Output the (X, Y) coordinate of the center of the cell containing the given text.  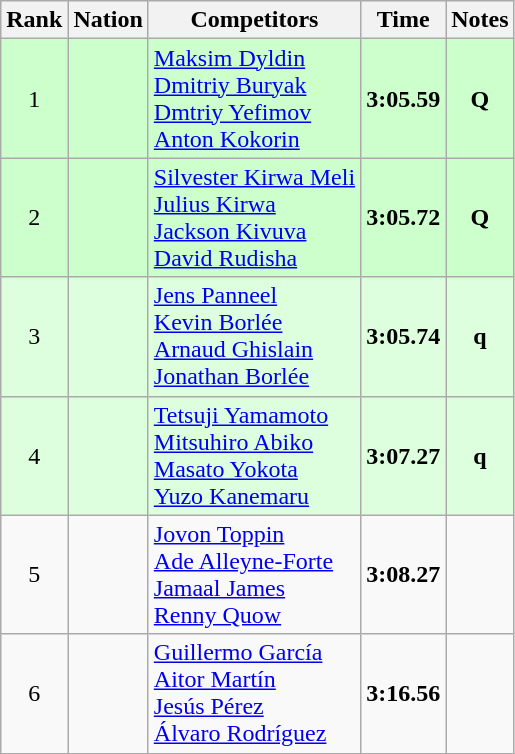
3 (34, 336)
Guillermo GarcíaAitor MartínJesús PérezÁlvaro Rodríguez (254, 694)
Maksim DyldinDmitriy BuryakDmtriy YefimovAnton Kokorin (254, 98)
3:05.74 (404, 336)
3:08.27 (404, 574)
6 (34, 694)
4 (34, 456)
Nation (108, 20)
3:16.56 (404, 694)
Jovon ToppinAde Alleyne-ForteJamaal JamesRenny Quow (254, 574)
5 (34, 574)
Tetsuji YamamotoMitsuhiro AbikoMasato YokotaYuzo Kanemaru (254, 456)
3:05.59 (404, 98)
Competitors (254, 20)
3:05.72 (404, 218)
2 (34, 218)
Notes (480, 20)
Rank (34, 20)
1 (34, 98)
Silvester Kirwa MeliJulius KirwaJackson KivuvaDavid Rudisha (254, 218)
3:07.27 (404, 456)
Jens PanneelKevin BorléeArnaud GhislainJonathan Borlée (254, 336)
Time (404, 20)
